For the text-containing cell, return its midpoint in [x, y] coordinate format. 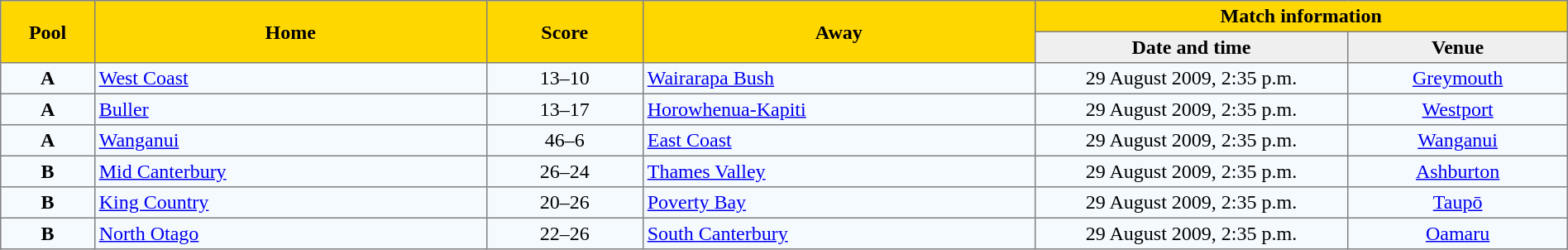
Taupō [1457, 203]
Westport [1457, 109]
King Country [290, 203]
South Canterbury [839, 233]
Score [564, 31]
Wairarapa Bush [839, 79]
13–10 [564, 79]
Ashburton [1457, 171]
Match information [1301, 17]
Venue [1457, 47]
Buller [290, 109]
13–17 [564, 109]
Home [290, 31]
Oamaru [1457, 233]
46–6 [564, 141]
Away [839, 31]
Thames Valley [839, 171]
Greymouth [1457, 79]
26–24 [564, 171]
Pool [48, 31]
Poverty Bay [839, 203]
North Otago [290, 233]
West Coast [290, 79]
Date and time [1191, 47]
Mid Canterbury [290, 171]
20–26 [564, 203]
East Coast [839, 141]
22–26 [564, 233]
Horowhenua-Kapiti [839, 109]
